Capture the cell that displays the provided text and extract its [X, Y] central coordinate. 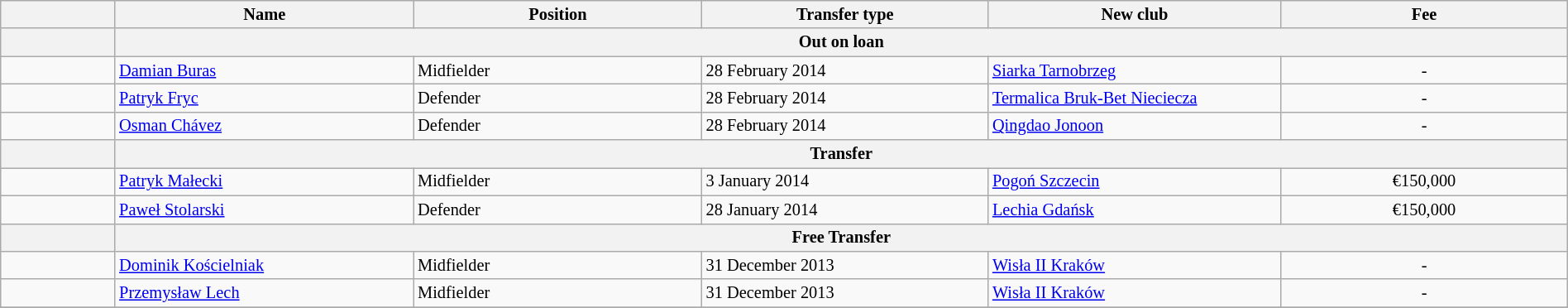
Pogoń Szczecin [1135, 181]
Qingdao Jonoon [1135, 126]
Dominik Kościelniak [265, 265]
New club [1135, 14]
3 January 2014 [845, 181]
Paweł Stolarski [265, 209]
Termalica Bruk-Bet Nieciecza [1135, 98]
Name [265, 14]
Free Transfer [841, 238]
Position [557, 14]
Transfer [841, 154]
Out on loan [841, 42]
Damian Buras [265, 70]
Transfer type [845, 14]
28 January 2014 [845, 209]
Siarka Tarnobrzeg [1135, 70]
Przemysław Lech [265, 293]
Osman Chávez [265, 126]
Fee [1424, 14]
Patryk Fryc [265, 98]
Lechia Gdańsk [1135, 209]
Patryk Małecki [265, 181]
